Return [x, y] of the center of cell containing provided text 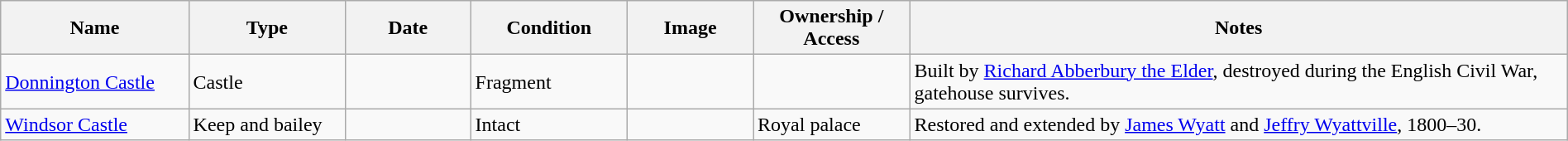
Date [409, 28]
Built by Richard Abberbury the Elder, destroyed during the English Civil War, gatehouse survives. [1239, 81]
Ownership / Access [832, 28]
Restored and extended by James Wyatt and Jeffry Wyattville, 1800–30. [1239, 124]
Fragment [549, 81]
Keep and bailey [266, 124]
Notes [1239, 28]
Name [94, 28]
Condition [549, 28]
Donnington Castle [94, 81]
Royal palace [832, 124]
Image [691, 28]
Castle [266, 81]
Windsor Castle [94, 124]
Type [266, 28]
Intact [549, 124]
